Capture the cell that displays the provided text and extract its (X, Y) central coordinate. 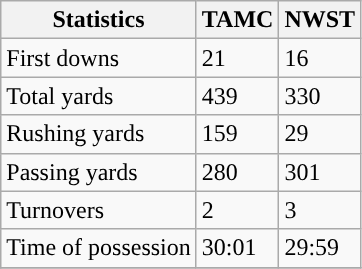
21 (238, 58)
29 (320, 134)
3 (320, 210)
159 (238, 134)
Statistics (99, 20)
Turnovers (99, 210)
30:01 (238, 248)
16 (320, 58)
29:59 (320, 248)
301 (320, 172)
First downs (99, 58)
2 (238, 210)
280 (238, 172)
TAMC (238, 20)
330 (320, 96)
NWST (320, 20)
Time of possession (99, 248)
Rushing yards (99, 134)
Passing yards (99, 172)
Total yards (99, 96)
439 (238, 96)
